From the cell containing the given text, extract its center point as [x, y] coordinate. 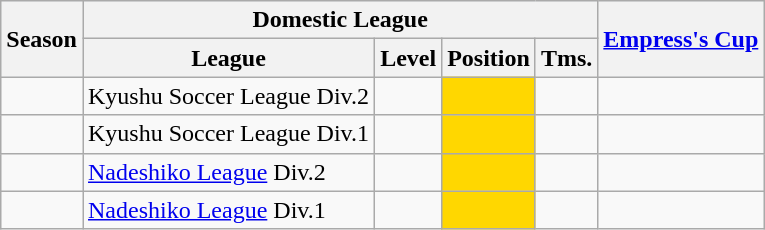
Nadeshiko League Div.2 [228, 172]
Season [42, 39]
Position [489, 58]
Nadeshiko League Div.1 [228, 210]
Domestic League [340, 20]
Tms. [566, 58]
Kyushu Soccer League Div.2 [228, 96]
Kyushu Soccer League Div.1 [228, 134]
Empress's Cup [681, 39]
League [228, 58]
Level [408, 58]
